Return the [X, Y] coordinate for the center point of the cell that contains the specified text.  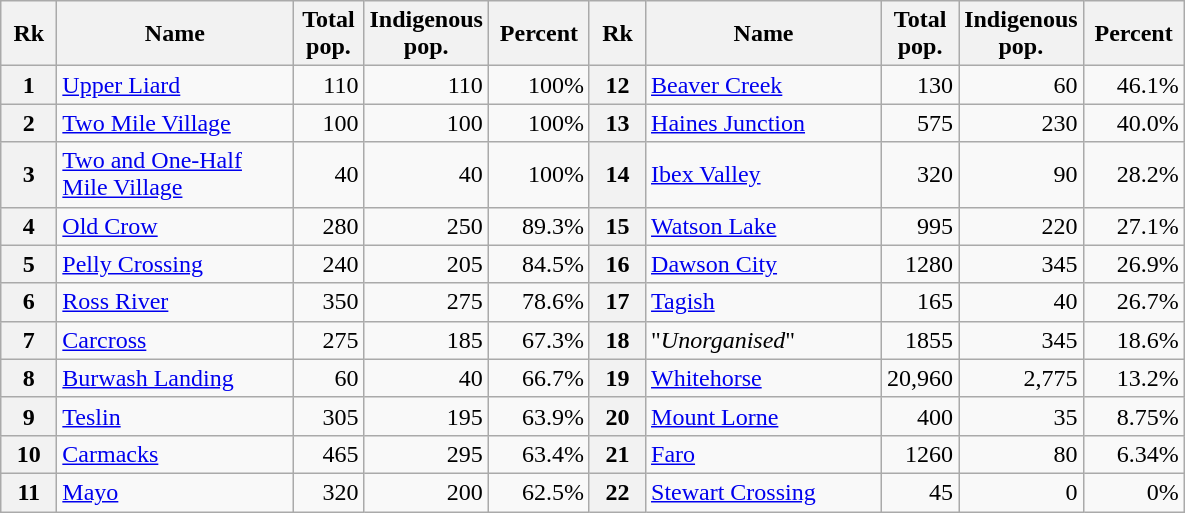
Ibex Valley [764, 174]
5 [29, 264]
1855 [920, 340]
Old Crow [175, 226]
Upper Liard [175, 85]
0% [1134, 492]
8 [29, 378]
0 [1021, 492]
350 [328, 302]
195 [426, 416]
28.2% [1134, 174]
1280 [920, 264]
45 [920, 492]
Pelly Crossing [175, 264]
230 [1021, 123]
Faro [764, 454]
20,960 [920, 378]
Two Mile Village [175, 123]
63.4% [538, 454]
1 [29, 85]
Burwash Landing [175, 378]
27.1% [1134, 226]
3 [29, 174]
220 [1021, 226]
Mayo [175, 492]
250 [426, 226]
66.7% [538, 378]
Beaver Creek [764, 85]
"Unorganised" [764, 340]
6.34% [1134, 454]
2,775 [1021, 378]
20 [617, 416]
35 [1021, 416]
Teslin [175, 416]
11 [29, 492]
165 [920, 302]
4 [29, 226]
Two and One-Half Mile Village [175, 174]
67.3% [538, 340]
18 [617, 340]
575 [920, 123]
26.9% [1134, 264]
7 [29, 340]
26.7% [1134, 302]
9 [29, 416]
2 [29, 123]
84.5% [538, 264]
80 [1021, 454]
200 [426, 492]
Haines Junction [764, 123]
995 [920, 226]
Dawson City [764, 264]
Whitehorse [764, 378]
13.2% [1134, 378]
78.6% [538, 302]
185 [426, 340]
Stewart Crossing [764, 492]
130 [920, 85]
40.0% [1134, 123]
280 [328, 226]
15 [617, 226]
19 [617, 378]
89.3% [538, 226]
295 [426, 454]
13 [617, 123]
1260 [920, 454]
Watson Lake [764, 226]
18.6% [1134, 340]
465 [328, 454]
14 [617, 174]
Ross River [175, 302]
205 [426, 264]
62.5% [538, 492]
63.9% [538, 416]
Tagish [764, 302]
Mount Lorne [764, 416]
21 [617, 454]
16 [617, 264]
400 [920, 416]
17 [617, 302]
90 [1021, 174]
6 [29, 302]
46.1% [1134, 85]
Carcross [175, 340]
12 [617, 85]
240 [328, 264]
Carmacks [175, 454]
8.75% [1134, 416]
10 [29, 454]
22 [617, 492]
305 [328, 416]
